Return the (X, Y) coordinate for the center point of the cell that contains the specified text.  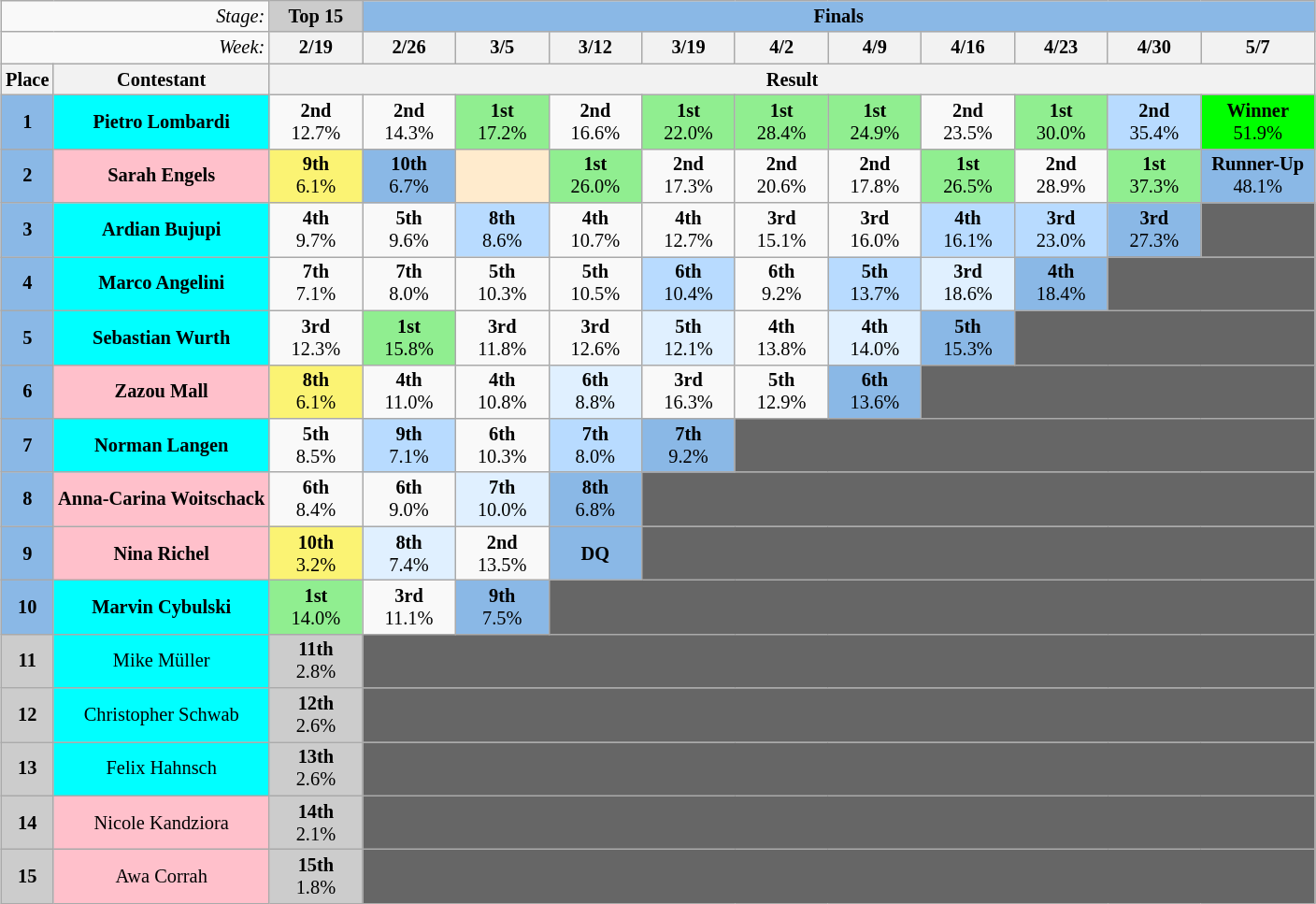
7th7.1% (316, 283)
2nd12.7% (316, 122)
5th12.9% (781, 392)
1st37.3% (1154, 176)
Ardian Bujupi (161, 230)
2 (27, 176)
8 (27, 499)
Runner-Up48.1% (1258, 176)
3rd12.3% (316, 337)
6th8.4% (316, 499)
2nd17.3% (689, 176)
Sebastian Wurth (161, 337)
1st24.9% (875, 122)
7th9.2% (689, 445)
Finals (839, 16)
Pietro Lombardi (161, 122)
1st26.0% (595, 176)
12 (27, 715)
11th2.8% (316, 661)
6th10.4% (689, 283)
4 (27, 283)
4/2 (781, 48)
9th7.5% (502, 607)
3rd15.1% (781, 230)
3rd11.8% (502, 337)
15th1.8% (316, 876)
4th16.1% (968, 230)
Nicole Kandziora (161, 823)
8th8.6% (502, 230)
4th12.7% (689, 230)
4/23 (1061, 48)
3rd11.1% (409, 607)
Result (793, 79)
4/16 (968, 48)
1st26.5% (968, 176)
2nd13.5% (502, 553)
4th18.4% (1061, 283)
DQ (595, 553)
3/12 (595, 48)
10th6.7% (409, 176)
3rd23.0% (1061, 230)
4th10.8% (502, 392)
3rd27.3% (1154, 230)
3rd18.6% (968, 283)
3rd16.0% (875, 230)
1st22.0% (689, 122)
6th13.6% (875, 392)
7th10.0% (502, 499)
11 (27, 661)
5th9.6% (409, 230)
15 (27, 876)
Felix Hahnsch (161, 768)
10 (27, 607)
5th10.3% (502, 283)
7 (27, 445)
6th9.2% (781, 283)
3/5 (502, 48)
8th6.8% (595, 499)
Top 15 (316, 16)
Marco Angelini (161, 283)
9th7.1% (409, 445)
3/19 (689, 48)
5/7 (1258, 48)
2nd17.8% (875, 176)
1st30.0% (1061, 122)
3rd16.3% (689, 392)
4th11.0% (409, 392)
1st17.2% (502, 122)
2nd20.6% (781, 176)
9th6.1% (316, 176)
6th10.3% (502, 445)
4th9.7% (316, 230)
5 (27, 337)
1 (27, 122)
8th6.1% (316, 392)
Nina Richel (161, 553)
2nd14.3% (409, 122)
5th12.1% (689, 337)
1st15.8% (409, 337)
13th2.6% (316, 768)
12th2.6% (316, 715)
Norman Langen (161, 445)
6th9.0% (409, 499)
2nd23.5% (968, 122)
6th8.8% (595, 392)
4th14.0% (875, 337)
1st28.4% (781, 122)
Mike Müller (161, 661)
3rd12.6% (595, 337)
8th7.4% (409, 553)
Zazou Mall (161, 392)
2nd16.6% (595, 122)
4th13.8% (781, 337)
4/30 (1154, 48)
1st14.0% (316, 607)
3 (27, 230)
2nd28.9% (1061, 176)
14 (27, 823)
Stage: (135, 16)
10th3.2% (316, 553)
Marvin Cybulski (161, 607)
5th10.5% (595, 283)
13 (27, 768)
Winner51.9% (1258, 122)
Anna-Carina Woitschack (161, 499)
2/19 (316, 48)
Week: (135, 48)
Place (27, 79)
9 (27, 553)
Sarah Engels (161, 176)
5th13.7% (875, 283)
4/9 (875, 48)
Awa Corrah (161, 876)
5th15.3% (968, 337)
2nd35.4% (1154, 122)
6 (27, 392)
14th2.1% (316, 823)
Contestant (161, 79)
5th8.5% (316, 445)
Christopher Schwab (161, 715)
2/26 (409, 48)
4th10.7% (595, 230)
